Provide the (x, y) coordinate of the cell's center where the given text is located.  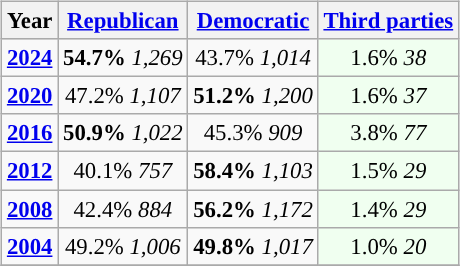
2004 (30, 246)
2008 (30, 209)
47.2% 1,107 (123, 96)
1.0% 20 (388, 246)
2016 (30, 133)
54.7% 1,269 (123, 58)
1.6% 37 (388, 96)
3.8% 77 (388, 133)
40.1% 757 (123, 171)
2012 (30, 171)
2024 (30, 58)
Third parties (388, 21)
42.4% 884 (123, 209)
49.2% 1,006 (123, 246)
51.2% 1,200 (253, 96)
2020 (30, 96)
1.6% 38 (388, 58)
45.3% 909 (253, 133)
49.8% 1,017 (253, 246)
Year (30, 21)
43.7% 1,014 (253, 58)
Democratic (253, 21)
1.4% 29 (388, 209)
58.4% 1,103 (253, 171)
50.9% 1,022 (123, 133)
56.2% 1,172 (253, 209)
Republican (123, 21)
1.5% 29 (388, 171)
